Detect which cell encompasses the target text, then output its [X, Y] center coordinate. 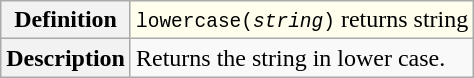
Returns the string in lower case. [302, 58]
Description [66, 58]
lowercase(string) returns string [302, 20]
Definition [66, 20]
